Scan for the cell matching the given text and deliver its (X, Y) coordinate at center. 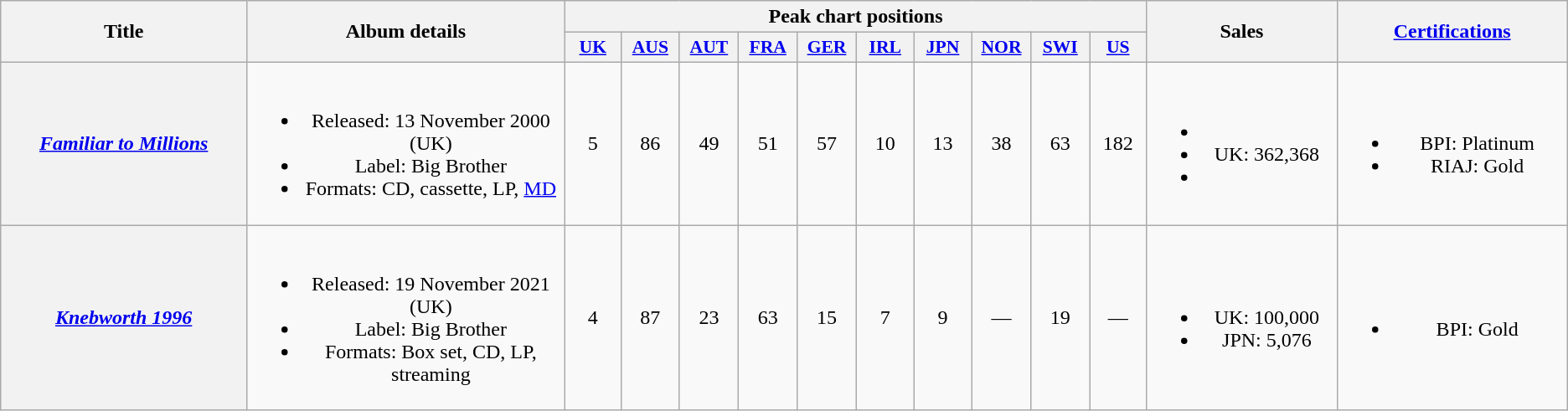
Released: 13 November 2000 (UK)Label: Big BrotherFormats: CD, cassette, LP, MD (406, 143)
Certifications (1452, 32)
Peak chart positions (856, 17)
13 (943, 143)
NOR (1002, 48)
9 (943, 316)
182 (1118, 143)
Released: 19 November 2021 (UK)Label: Big BrotherFormats: Box set, CD, LP, streaming (406, 316)
BPI: Gold (1452, 316)
49 (709, 143)
10 (885, 143)
UK: 100,000JPN: 5,076 (1241, 316)
15 (828, 316)
US (1118, 48)
38 (1002, 143)
GER (828, 48)
23 (709, 316)
Knebworth 1996 (124, 316)
Sales (1241, 32)
86 (650, 143)
57 (828, 143)
BPI: PlatinumRIAJ: Gold (1452, 143)
SWI (1060, 48)
4 (593, 316)
Album details (406, 32)
IRL (885, 48)
UK (593, 48)
UK: 362,368 (1241, 143)
7 (885, 316)
JPN (943, 48)
AUT (709, 48)
87 (650, 316)
FRA (768, 48)
19 (1060, 316)
AUS (650, 48)
Familiar to Millions (124, 143)
51 (768, 143)
5 (593, 143)
Title (124, 32)
